Find where the given text appears and provide that cell's center as (X, Y) coordinate. 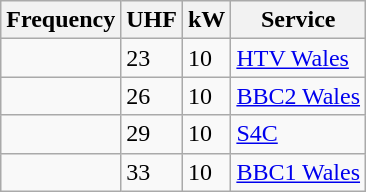
HTV Wales (298, 58)
29 (152, 134)
Service (298, 20)
kW (206, 20)
33 (152, 172)
26 (152, 96)
BBC1 Wales (298, 172)
UHF (152, 20)
BBC2 Wales (298, 96)
23 (152, 58)
S4C (298, 134)
Frequency (61, 20)
